Scan for the cell matching the given text and deliver its [X, Y] coordinate at center. 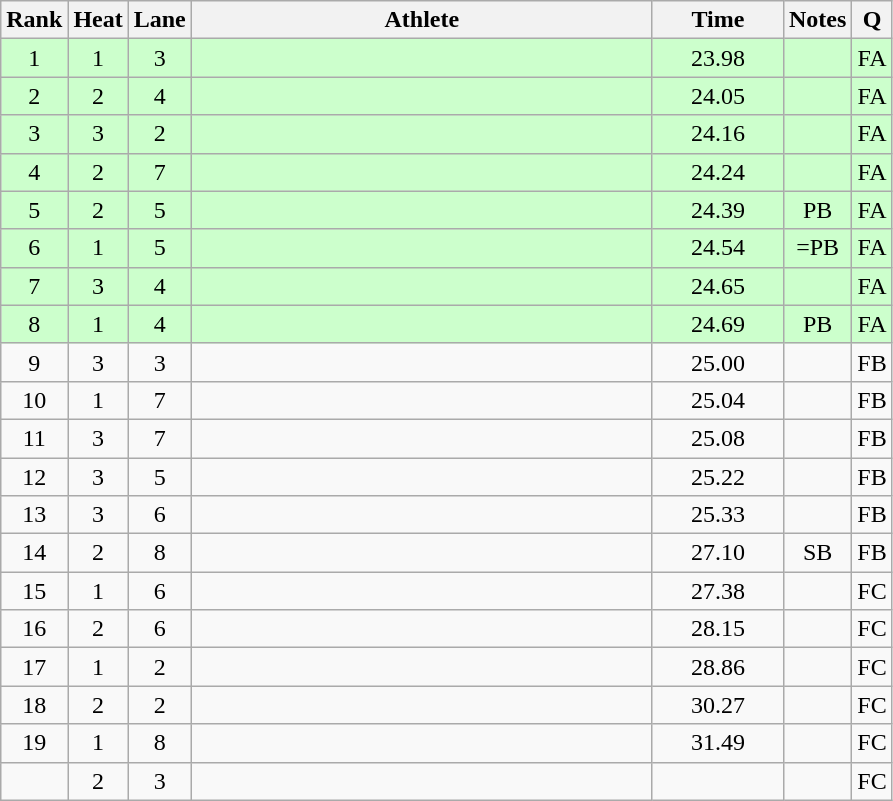
28.15 [718, 629]
25.08 [718, 438]
Heat [98, 20]
27.38 [718, 591]
15 [34, 591]
25.04 [718, 400]
31.49 [718, 743]
16 [34, 629]
14 [34, 553]
24.65 [718, 286]
24.54 [718, 248]
12 [34, 477]
24.24 [718, 172]
Time [718, 20]
19 [34, 743]
18 [34, 705]
25.33 [718, 515]
SB [817, 553]
23.98 [718, 58]
28.86 [718, 667]
Q [872, 20]
Athlete [422, 20]
Notes [817, 20]
24.16 [718, 134]
=PB [817, 248]
11 [34, 438]
27.10 [718, 553]
24.69 [718, 324]
Lane [160, 20]
13 [34, 515]
25.00 [718, 362]
Rank [34, 20]
25.22 [718, 477]
24.39 [718, 210]
30.27 [718, 705]
10 [34, 400]
24.05 [718, 96]
17 [34, 667]
9 [34, 362]
